Capture the cell that displays the provided text and extract its [X, Y] central coordinate. 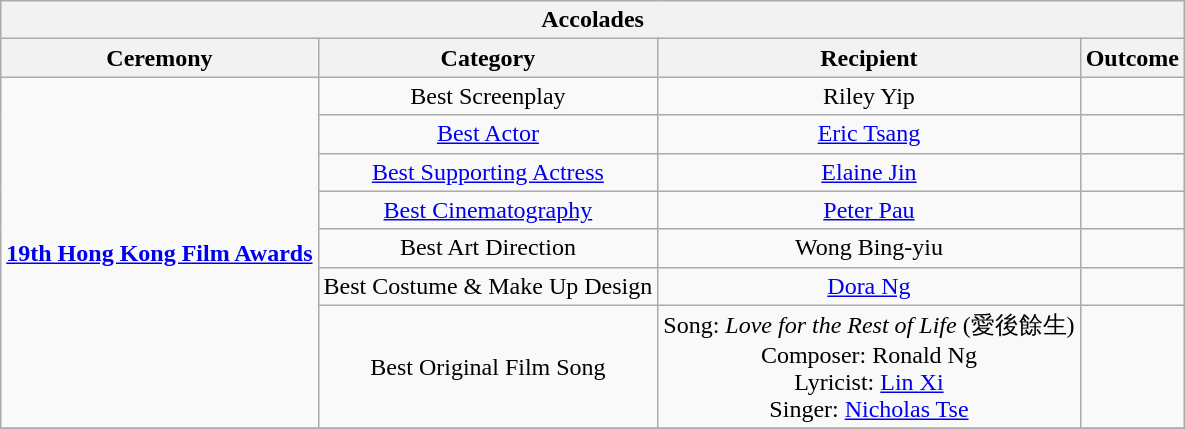
Best Art Direction [488, 248]
Ceremony [160, 58]
Category [488, 58]
Peter Pau [869, 210]
Best Costume & Make Up Design [488, 286]
Outcome [1132, 58]
Accolades [593, 20]
Best Actor [488, 134]
Dora Ng [869, 286]
Wong Bing-yiu [869, 248]
Best Screenplay [488, 96]
Best Supporting Actress [488, 172]
Eric Tsang [869, 134]
Best Original Film Song [488, 367]
Elaine Jin [869, 172]
Riley Yip [869, 96]
Recipient [869, 58]
Song: Love for the Rest of Life (愛後餘生)Composer: Ronald Ng Lyricist: Lin Xi Singer: Nicholas Tse [869, 367]
19th Hong Kong Film Awards [160, 253]
Best Cinematography [488, 210]
